Identify which cell holds the provided text, then report its (X, Y) central coordinate. 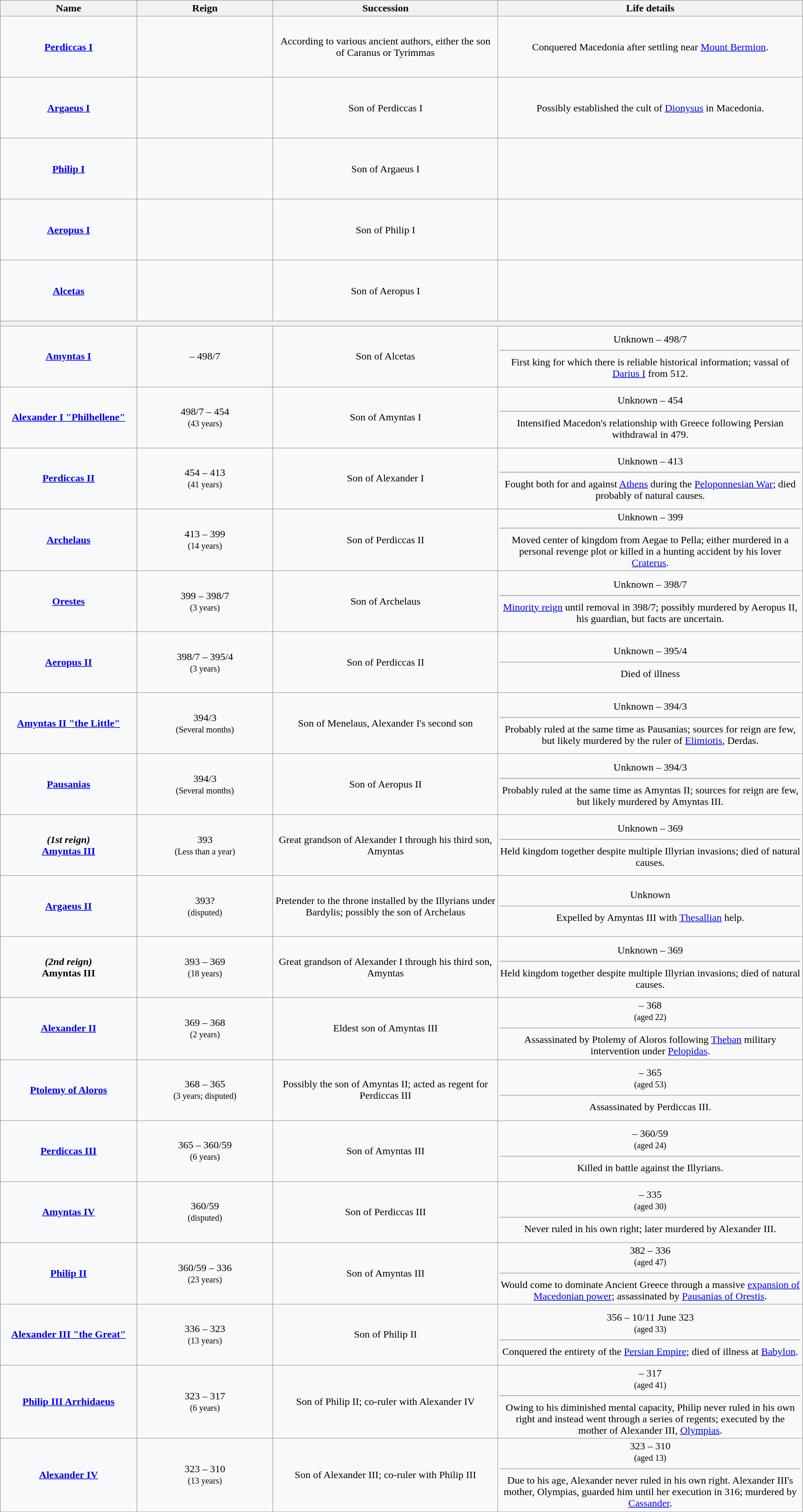
Life details (650, 8)
323 – 310(13 years) (205, 1475)
Son of Perdiccas I (385, 108)
– 368(aged 22)Assassinated by Ptolemy of Aloros following Theban military intervention under Pelopidas. (650, 1028)
Orestes (69, 601)
Son of Philip I (385, 230)
Son of Archelaus (385, 601)
Son of Argaeus I (385, 169)
Alexander III "the Great" (69, 1335)
382 – 336(aged 47)Would come to dominate Ancient Greece through a massive expansion of Macedonian power; assassinated by Pausanias of Orestis. (650, 1273)
Unknown – 394/3 Probably ruled at the same time as Amyntas II; sources for reign are few, but likely murdered by Amyntas III. (650, 784)
393 – 369(18 years) (205, 967)
399 – 398/7(3 years) (205, 601)
Unknown – 413 Fought both for and against Athens during the Peloponnesian War; died probably of natural causes. (650, 478)
Archelaus (69, 540)
323 – 317(6 years) (205, 1401)
Argaeus II (69, 906)
Aeropus I (69, 230)
Eldest son of Amyntas III (385, 1028)
Pausanias (69, 784)
498/7 – 454(43 years) (205, 417)
Reign (205, 8)
Conquered Macedonia after settling near Mount Bermion. (650, 47)
Perdiccas I (69, 47)
Amyntas IV (69, 1212)
Son of Alexander III; co-ruler with Philip III (385, 1475)
Philip I (69, 169)
Possibly the son of Amyntas II; acted as regent for Perdiccas III (385, 1090)
Unknown – 395/4 Died of illness (650, 662)
369 – 368(2 years) (205, 1028)
– 335(aged 30)Never ruled in his own right; later murdered by Alexander III. (650, 1212)
Son of Aeropus I (385, 291)
Aeropus II (69, 662)
Son of Philip II; co-ruler with Alexander IV (385, 1401)
Son of Alcetas (385, 357)
393(Less than a year) (205, 845)
(1st reign)Amyntas III (69, 845)
– 360/59(aged 24)Killed in battle against the Illyrians. (650, 1151)
Name (69, 8)
Alexander IV (69, 1475)
Amyntas I (69, 357)
Perdiccas III (69, 1151)
Ptolemy of Aloros (69, 1090)
Amyntas II "the Little" (69, 723)
Unknown Expelled by Amyntas III with Thesallian help. (650, 906)
Philip II (69, 1273)
Argaeus I (69, 108)
– 365(aged 53) Assassinated by Perdiccas III. (650, 1090)
360/59(disputed) (205, 1212)
398/7 – 395/4(3 years) (205, 662)
Succession (385, 8)
413 – 399(14 years) (205, 540)
Son of Aeropus II (385, 784)
Unknown – 498/7First king for which there is reliable historical information; vassal of Darius I from 512. (650, 357)
Son of Perdiccas III (385, 1212)
454 – 413(41 years) (205, 478)
368 – 365(3 years; disputed) (205, 1090)
Pretender to the throne installed by the Illyrians under Bardylis; possibly the son of Archelaus (385, 906)
According to various ancient authors, either the son of Caranus or Tyrimmas (385, 47)
Unknown – 454 Intensified Macedon's relationship with Greece following Persian withdrawal in 479. (650, 417)
Son of Alexander I (385, 478)
356 – 10/11 June 323(aged 33)Conquered the entirety of the Persian Empire; died of illness at Babylon. (650, 1335)
Alexander I "Philhellene" (69, 417)
Son of Menelaus, Alexander I's second son (385, 723)
Son of Philip II (385, 1335)
393?(disputed) (205, 906)
Philip III Arrhidaeus (69, 1401)
Alexander II (69, 1028)
Alcetas (69, 291)
(2nd reign)Amyntas III (69, 967)
Son of Amyntas I (385, 417)
336 – 323(13 years) (205, 1335)
– 498/7 (205, 357)
365 – 360/59(6 years) (205, 1151)
360/59 – 336(23 years) (205, 1273)
Unknown – 394/3 Probably ruled at the same time as Pausanias; sources for reign are few, but likely murdered by the ruler of Elimiotis, Derdas. (650, 723)
Possibly established the cult of Dionysus in Macedonia. (650, 108)
Unknown – 398/7 Minority reign until removal in 398/7; possibly murdered by Aeropus II, his guardian, but facts are uncertain. (650, 601)
Perdiccas II (69, 478)
